Capture the cell that displays the provided text and extract its [X, Y] central coordinate. 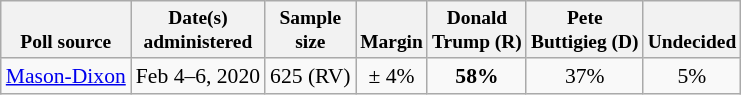
Date(s)administered [198, 30]
Poll source [66, 30]
Feb 4–6, 2020 [198, 76]
58% [476, 76]
DonaldTrump (R) [476, 30]
Undecided [692, 30]
37% [584, 76]
625 (RV) [310, 76]
Margin [392, 30]
5% [692, 76]
Mason-Dixon [66, 76]
± 4% [392, 76]
Samplesize [310, 30]
PeteButtigieg (D) [584, 30]
